Output the (x, y) coordinate of the center of the cell containing the given text.  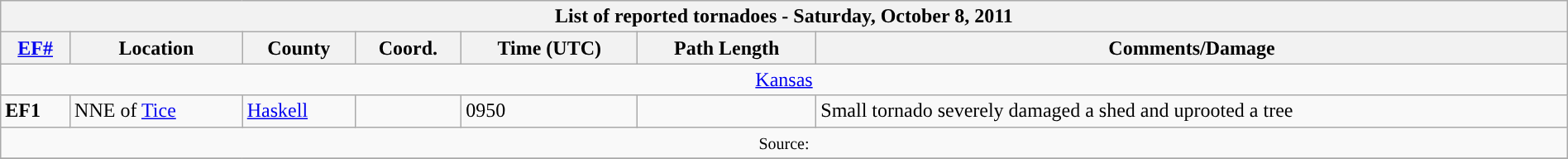
Source: (784, 142)
Small tornado severely damaged a shed and uprooted a tree (1192, 111)
Path Length (727, 48)
County (299, 48)
List of reported tornadoes - Saturday, October 8, 2011 (784, 17)
Comments/Damage (1192, 48)
Location (157, 48)
EF# (36, 48)
Coord. (409, 48)
Time (UTC) (549, 48)
0950 (549, 111)
EF1 (36, 111)
NNE of Tice (157, 111)
Haskell (299, 111)
Kansas (784, 79)
